Return [x, y] of the center of cell containing provided text 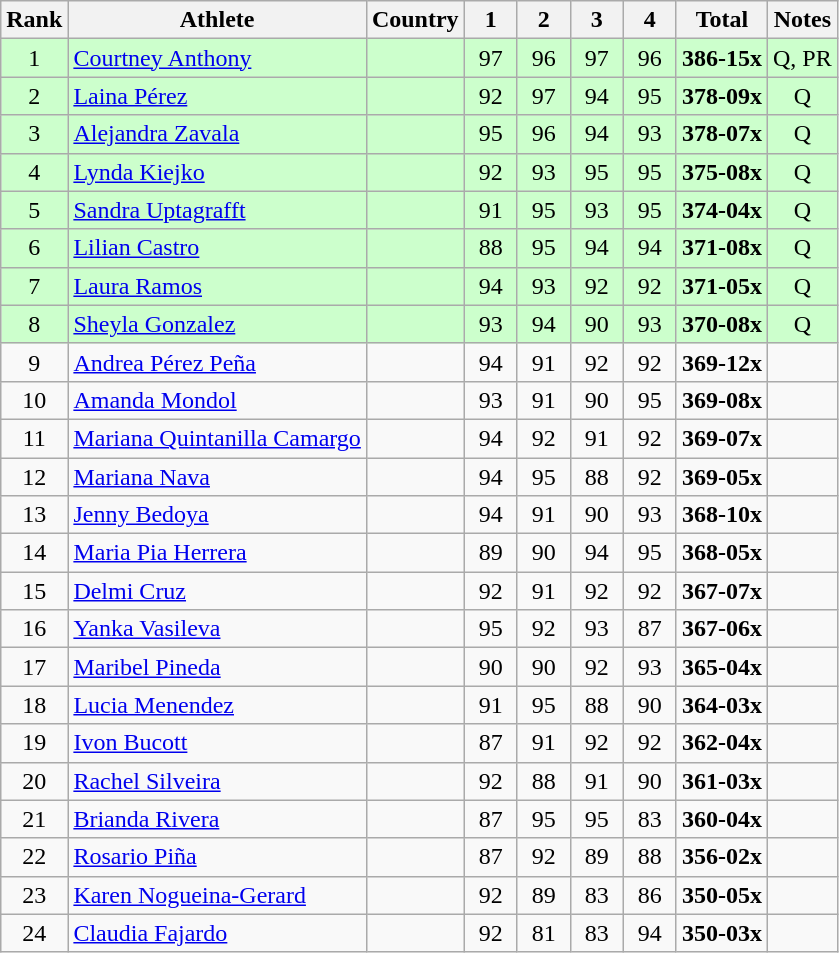
Laura Ramos [218, 286]
371-08x [722, 248]
Sheyla Gonzalez [218, 324]
15 [34, 591]
374-04x [722, 210]
361-03x [722, 781]
14 [34, 553]
Mariana Nava [218, 477]
Notes [802, 20]
18 [34, 705]
Rachel Silveira [218, 781]
Country [415, 20]
Yanka Vasileva [218, 629]
369-12x [722, 362]
17 [34, 667]
86 [650, 895]
Jenny Bedoya [218, 515]
Q, PR [802, 58]
375-08x [722, 172]
6 [34, 248]
11 [34, 438]
5 [34, 210]
367-06x [722, 629]
369-08x [722, 400]
Ivon Bucott [218, 743]
Courtney Anthony [218, 58]
13 [34, 515]
369-07x [722, 438]
Karen Nogueina-Gerard [218, 895]
Maria Pia Herrera [218, 553]
Laina Pérez [218, 96]
378-07x [722, 134]
365-04x [722, 667]
Rank [34, 20]
371-05x [722, 286]
21 [34, 819]
356-02x [722, 857]
8 [34, 324]
362-04x [722, 743]
Claudia Fajardo [218, 933]
Lucia Menendez [218, 705]
350-05x [722, 895]
Mariana Quintanilla Camargo [218, 438]
Sandra Uptagrafft [218, 210]
Brianda Rivera [218, 819]
360-04x [722, 819]
Amanda Mondol [218, 400]
19 [34, 743]
370-08x [722, 324]
368-05x [722, 553]
367-07x [722, 591]
368-10x [722, 515]
Maribel Pineda [218, 667]
386-15x [722, 58]
369-05x [722, 477]
Lilian Castro [218, 248]
Andrea Pérez Peña [218, 362]
7 [34, 286]
16 [34, 629]
9 [34, 362]
Total [722, 20]
Lynda Kiejko [218, 172]
12 [34, 477]
364-03x [722, 705]
350-03x [722, 933]
81 [544, 933]
20 [34, 781]
Alejandra Zavala [218, 134]
Rosario Piña [218, 857]
Delmi Cruz [218, 591]
24 [34, 933]
Athlete [218, 20]
23 [34, 895]
10 [34, 400]
22 [34, 857]
378-09x [722, 96]
